Return (X, Y) of the center of cell containing provided text 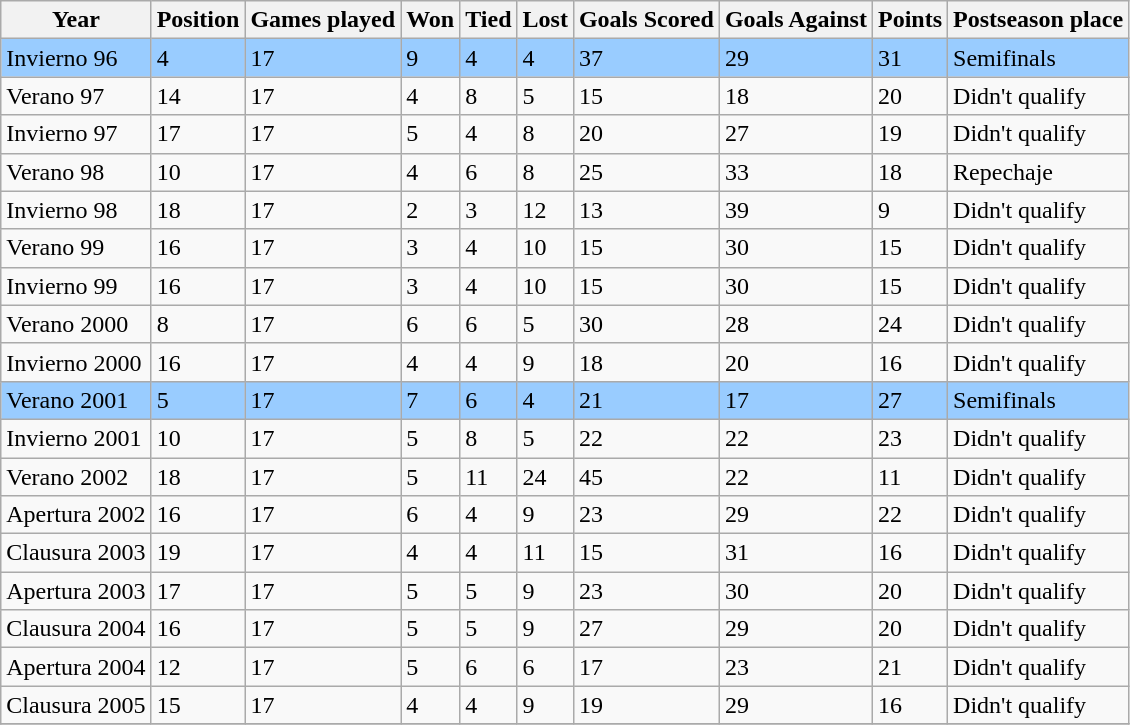
Verano 2001 (76, 400)
Position (198, 20)
Verano 97 (76, 96)
28 (796, 324)
Repechaje (1038, 172)
Invierno 97 (76, 134)
Tied (488, 20)
Year (76, 20)
37 (646, 58)
Clausura 2003 (76, 553)
Invierno 2001 (76, 438)
Clausura 2004 (76, 629)
Verano 99 (76, 248)
39 (796, 210)
Points (910, 20)
Apertura 2002 (76, 515)
Verano 98 (76, 172)
Apertura 2004 (76, 667)
Clausura 2005 (76, 705)
Goals Scored (646, 20)
Lost (545, 20)
Invierno 99 (76, 286)
Invierno 2000 (76, 362)
14 (198, 96)
45 (646, 477)
Apertura 2003 (76, 591)
Invierno 98 (76, 210)
2 (430, 210)
Won (430, 20)
Verano 2000 (76, 324)
Postseason place (1038, 20)
33 (796, 172)
Goals Against (796, 20)
25 (646, 172)
Verano 2002 (76, 477)
Invierno 96 (76, 58)
7 (430, 400)
13 (646, 210)
Games played (323, 20)
